For the text-containing cell, return its midpoint in [X, Y] coordinate format. 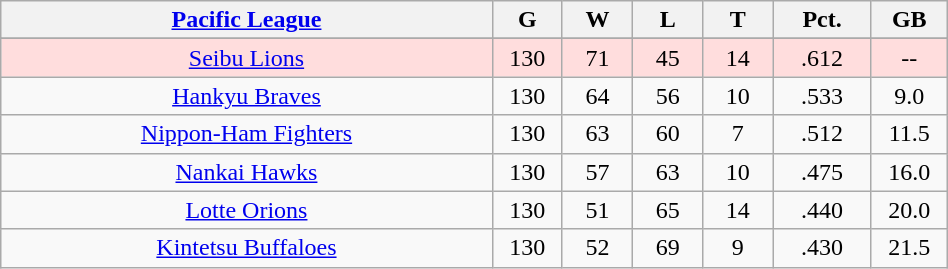
9.0 [909, 96]
W [597, 20]
.475 [822, 172]
.430 [822, 248]
9 [738, 248]
64 [597, 96]
60 [668, 134]
45 [668, 58]
.612 [822, 58]
GB [909, 20]
20.0 [909, 210]
Lotte Orions [246, 210]
Nippon-Ham Fighters [246, 134]
.512 [822, 134]
G [527, 20]
Pacific League [246, 20]
T [738, 20]
71 [597, 58]
-- [909, 58]
65 [668, 210]
Kintetsu Buffaloes [246, 248]
16.0 [909, 172]
Hankyu Braves [246, 96]
21.5 [909, 248]
7 [738, 134]
57 [597, 172]
.533 [822, 96]
52 [597, 248]
Seibu Lions [246, 58]
Pct. [822, 20]
.440 [822, 210]
Nankai Hawks [246, 172]
51 [597, 210]
L [668, 20]
56 [668, 96]
69 [668, 248]
11.5 [909, 134]
